From the cell containing the given text, extract its center point as [x, y] coordinate. 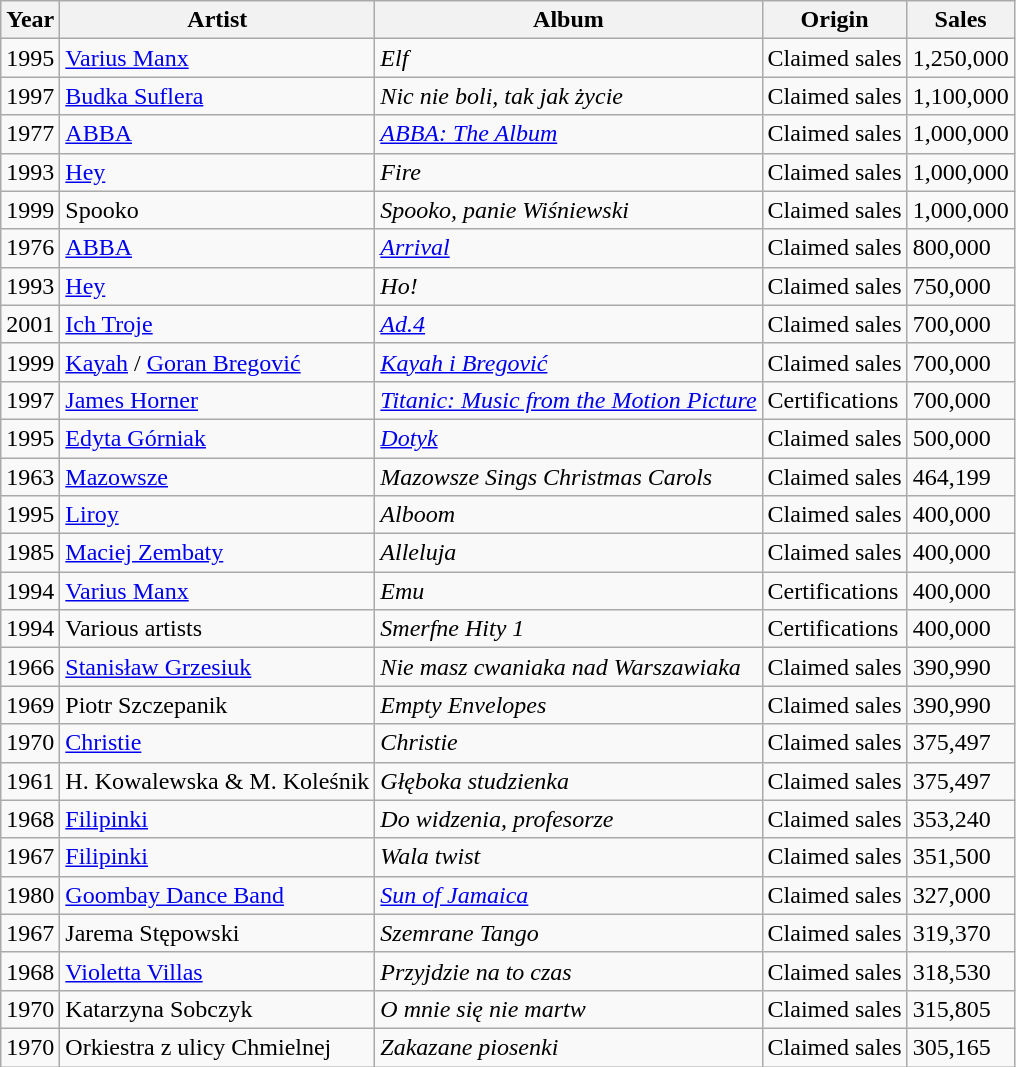
Smerfne Hity 1 [568, 629]
Origin [834, 20]
1,250,000 [960, 58]
Titanic: Music from the Motion Picture [568, 400]
Alleluja [568, 553]
O mnie się nie martw [568, 1009]
353,240 [960, 819]
Spooko [218, 210]
Mazowsze Sings Christmas Carols [568, 477]
Budka Suflera [218, 96]
Ich Troje [218, 324]
318,530 [960, 971]
Fire [568, 172]
Katarzyna Sobczyk [218, 1009]
Various artists [218, 629]
Elf [568, 58]
Edyta Górniak [218, 438]
1969 [30, 705]
1,100,000 [960, 96]
Violetta Villas [218, 971]
Arrival [568, 248]
750,000 [960, 286]
1977 [30, 134]
James Horner [218, 400]
Dotyk [568, 438]
319,370 [960, 933]
464,199 [960, 477]
Ad.4 [568, 324]
Ho! [568, 286]
Orkiestra z ulicy Chmielnej [218, 1047]
Emu [568, 591]
Nic nie boli, tak jak życie [568, 96]
1961 [30, 781]
Liroy [218, 515]
800,000 [960, 248]
Głęboka studzienka [568, 781]
2001 [30, 324]
Wala twist [568, 857]
Sales [960, 20]
Alboom [568, 515]
315,805 [960, 1009]
ABBA: The Album [568, 134]
Sun of Jamaica [568, 895]
327,000 [960, 895]
Kayah i Bregović [568, 362]
Jarema Stępowski [218, 933]
Przyjdzie na to czas [568, 971]
1976 [30, 248]
Empty Envelopes [568, 705]
351,500 [960, 857]
Kayah / Goran Bregović [218, 362]
Do widzenia, profesorze [568, 819]
1980 [30, 895]
1963 [30, 477]
305,165 [960, 1047]
H. Kowalewska & M. Koleśnik [218, 781]
Maciej Zembaty [218, 553]
Nie masz cwaniaka nad Warszawiaka [568, 667]
Stanisław Grzesiuk [218, 667]
Goombay Dance Band [218, 895]
1985 [30, 553]
Spooko, panie Wiśniewski [568, 210]
500,000 [960, 438]
Mazowsze [218, 477]
Album [568, 20]
Piotr Szczepanik [218, 705]
Artist [218, 20]
Year [30, 20]
Zakazane piosenki [568, 1047]
Szemrane Tango [568, 933]
1966 [30, 667]
